Detect which cell encompasses the target text, then output its [X, Y] center coordinate. 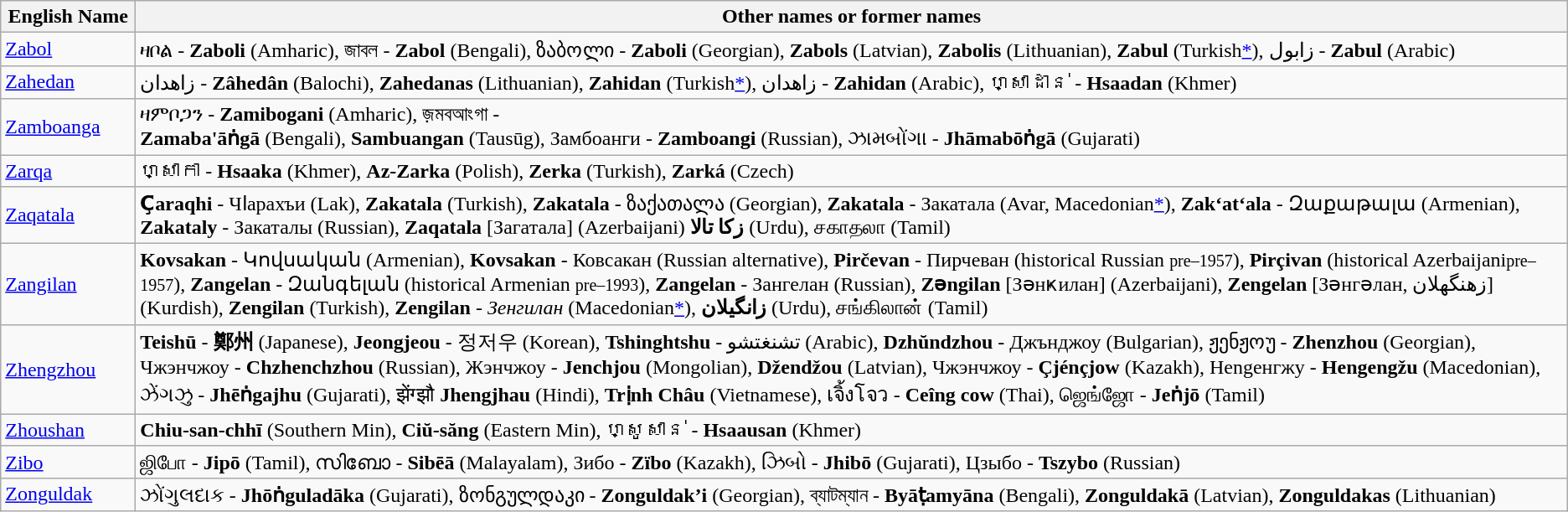
English Name [69, 17]
Zarqa [69, 170]
Zibo [69, 462]
Zhoushan [69, 430]
Chiu-san-chhī (Southern Min), Ciŭ-săng (Eastern Min), ហ្សូសាន់ - Hsaausan (Khmer) [851, 430]
Zahedan [69, 82]
Other names or former names [851, 17]
Zonguldak [69, 494]
Zhengzhou [69, 369]
زاهدان - Zâhedân (Balochi), Zahedanas (Lithuanian), Zahidan (Turkish*), زاهدان - Zahidan (Arabic), ហ្សាដាន់ - Hsaadan (Khmer) [851, 82]
ஜிபோ - Jipō (Tamil), സിബോ - Sibēā (Malayalam), Зибо - Zïbo (Kazakh), ઝિબો - Jhibō (Gujarati), Цзыбо - Tszybo (Russian) [851, 462]
ዛምቦጋን - Zamibogani (Amharic), জ়মবআংগা -Zamaba'āṅgā (Bengali), Sambuangan (Tausūg), Замбоанги - Zamboangi (Russian), ઝામબોંગા - Jhāmabōṅgā (Gujarati) [851, 127]
Zamboanga [69, 127]
Zaqatala [69, 215]
Zangilan [69, 285]
Zabol [69, 49]
ហ្សាកា - Hsaaka (Khmer), Az-Zarka (Polish), Zerka (Turkish), Zarká (Czech) [851, 170]
